Search for the cell housing the specified text and yield its (x, y) center coordinate. 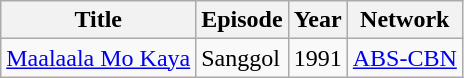
Sanggol (242, 58)
ABS-CBN (404, 58)
Episode (242, 20)
Title (98, 20)
Maalaala Mo Kaya (98, 58)
1991 (318, 58)
Year (318, 20)
Network (404, 20)
